Extract the (X, Y) coordinate from the center of the cell holding the provided text.  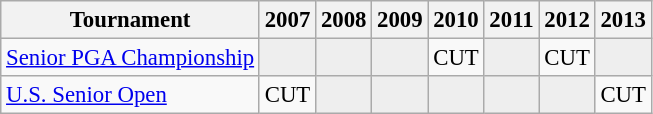
2011 (512, 20)
Senior PGA Championship (130, 58)
2009 (400, 20)
2012 (567, 20)
Tournament (130, 20)
2008 (344, 20)
2013 (623, 20)
2007 (287, 20)
2010 (456, 20)
U.S. Senior Open (130, 95)
